Locate the cell with the specified text and output its (x, y) center coordinate. 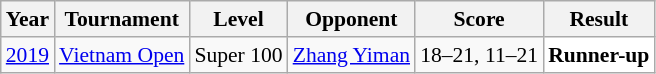
Level (238, 19)
Super 100 (238, 55)
2019 (28, 55)
Year (28, 19)
Runner-up (598, 55)
18–21, 11–21 (479, 55)
Vietnam Open (122, 55)
Opponent (352, 19)
Result (598, 19)
Tournament (122, 19)
Zhang Yiman (352, 55)
Score (479, 19)
